For the text-containing cell, return its midpoint in (x, y) coordinate format. 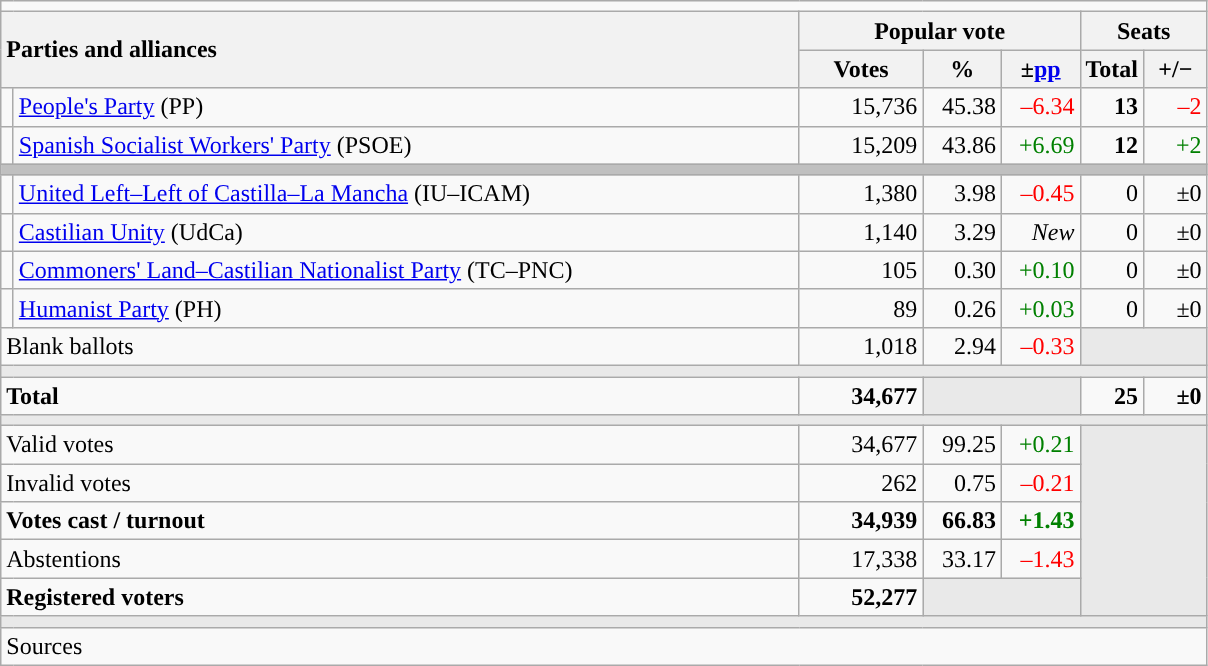
52,277 (861, 597)
1,140 (861, 232)
+0.03 (1040, 308)
United Left–Left of Castilla–La Mancha (IU–ICAM) (406, 194)
2.94 (962, 346)
1,018 (861, 346)
Abstentions (400, 559)
3.98 (962, 194)
0.26 (962, 308)
0.75 (962, 483)
Invalid votes (400, 483)
3.29 (962, 232)
±pp (1040, 69)
66.83 (962, 521)
Votes (861, 69)
33.17 (962, 559)
89 (861, 308)
+1.43 (1040, 521)
45.38 (962, 107)
+6.69 (1040, 145)
+/− (1176, 69)
1,380 (861, 194)
Votes cast / turnout (400, 521)
–0.21 (1040, 483)
Castilian Unity (UdCa) (406, 232)
Humanist Party (PH) (406, 308)
–0.33 (1040, 346)
13 (1112, 107)
+2 (1176, 145)
25 (1112, 395)
Blank ballots (400, 346)
Popular vote (940, 31)
Valid votes (400, 445)
43.86 (962, 145)
34,939 (861, 521)
Sources (604, 646)
New (1040, 232)
People's Party (PP) (406, 107)
–1.43 (1040, 559)
262 (861, 483)
Commoners' Land–Castilian Nationalist Party (TC–PNC) (406, 270)
Registered voters (400, 597)
Spanish Socialist Workers' Party (PSOE) (406, 145)
+0.21 (1040, 445)
17,338 (861, 559)
% (962, 69)
12 (1112, 145)
15,736 (861, 107)
0.30 (962, 270)
99.25 (962, 445)
Seats (1144, 31)
15,209 (861, 145)
Parties and alliances (400, 50)
–0.45 (1040, 194)
–2 (1176, 107)
105 (861, 270)
+0.10 (1040, 270)
–6.34 (1040, 107)
